For the text-containing cell, return its midpoint in [X, Y] coordinate format. 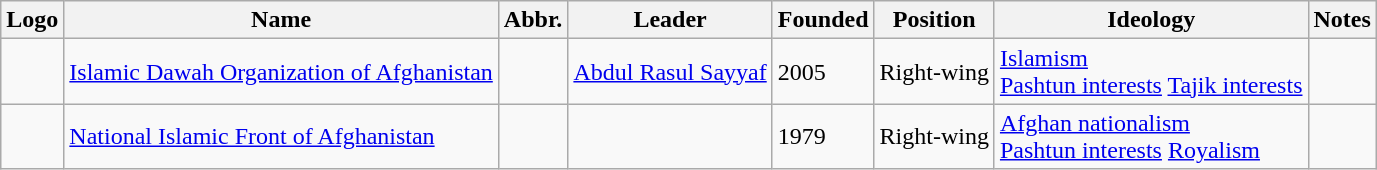
Islamic Dawah Organization of Afghanistan [282, 72]
Logo [32, 20]
Ideology [1151, 20]
Position [934, 20]
National Islamic Front of Afghanistan [282, 136]
IslamismPashtun interests Tajik interests [1151, 72]
Name [282, 20]
Founded [823, 20]
2005 [823, 72]
Leader [670, 20]
Abbr. [533, 20]
Afghan nationalismPashtun interests Royalism [1151, 136]
Notes [1342, 20]
Abdul Rasul Sayyaf [670, 72]
1979 [823, 136]
